Provide the (x, y) coordinate of the cell's center where the given text is located.  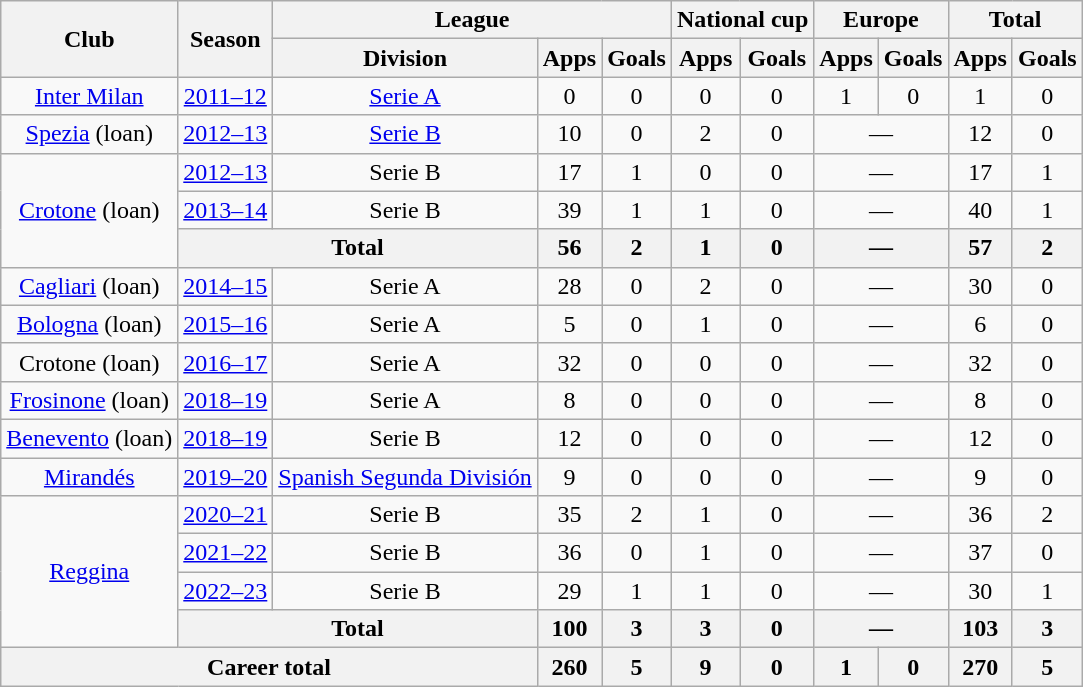
100 (569, 629)
39 (569, 210)
Spanish Segunda División (405, 477)
Inter Milan (90, 96)
Frosinone (loan) (90, 400)
2021–22 (226, 553)
Bologna (loan) (90, 324)
National cup (742, 20)
Benevento (loan) (90, 438)
103 (980, 629)
League (472, 20)
Europe (881, 20)
Spezia (loan) (90, 134)
2015–16 (226, 324)
37 (980, 553)
Cagliari (loan) (90, 286)
2011–12 (226, 96)
Career total (269, 667)
28 (569, 286)
2014–15 (226, 286)
Mirandés (90, 477)
Club (90, 39)
57 (980, 248)
40 (980, 210)
2020–21 (226, 515)
10 (569, 134)
2013–14 (226, 210)
29 (569, 591)
Division (405, 58)
35 (569, 515)
2016–17 (226, 362)
56 (569, 248)
Season (226, 39)
6 (980, 324)
270 (980, 667)
2019–20 (226, 477)
260 (569, 667)
Reggina (90, 572)
2022–23 (226, 591)
